Determine the (x, y) coordinate at the center of the cell enclosing the given text.  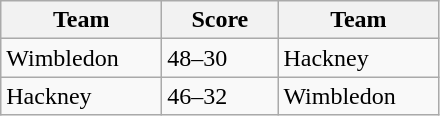
48–30 (220, 58)
Score (220, 20)
46–32 (220, 96)
